Output the (X, Y) coordinate of the center of the cell containing the given text.  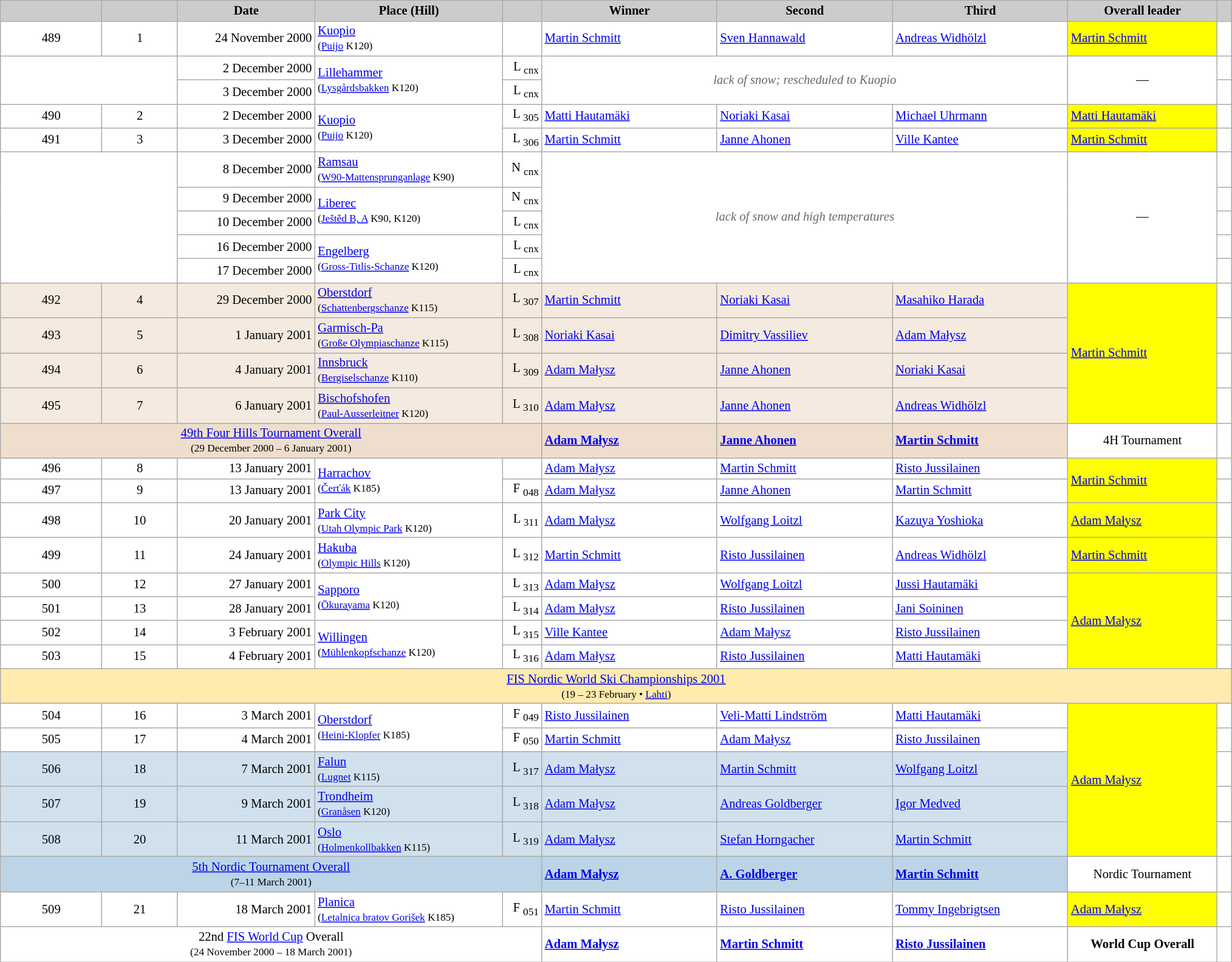
15 (140, 656)
504 (51, 715)
493 (51, 335)
498 (51, 520)
Masahiko Harada (980, 300)
Bischofshofen(Paul-Ausserleitner K120) (409, 405)
L 305 (522, 115)
500 (51, 585)
28 January 2001 (246, 609)
Liberec(Ještěd B, A K90, K120) (409, 210)
503 (51, 656)
19 (140, 804)
17 December 2000 (246, 270)
Oberstdorf(Heini-Klopfer K185) (409, 727)
496 (51, 469)
L 315 (522, 632)
World Cup Overall (1142, 944)
497 (51, 490)
11 (140, 555)
Planica(Letalnica bratov Gorišek K185) (409, 909)
3 (140, 140)
Nordic Tournament (1142, 874)
20 January 2001 (246, 520)
Dimitry Vassiliev (804, 335)
9 March 2001 (246, 804)
12 (140, 585)
16 (140, 715)
24 November 2000 (246, 38)
11 March 2001 (246, 839)
Sven Hannawald (804, 38)
Third (980, 10)
16 December 2000 (246, 247)
L 316 (522, 656)
505 (51, 739)
1 (140, 38)
Park City(Utah Olympic Park K120) (409, 520)
490 (51, 115)
7 March 2001 (246, 769)
22nd FIS World Cup Overall(24 November 2000 – 18 March 2001) (271, 944)
509 (51, 909)
501 (51, 609)
9 December 2000 (246, 198)
8 (140, 469)
29 December 2000 (246, 300)
4 March 2001 (246, 739)
13 (140, 609)
Hakuba(Olympic Hills K120) (409, 555)
10 (140, 520)
Falun(Lugnet K115) (409, 769)
L 318 (522, 804)
lack of snow and high temperatures (805, 218)
Michael Uhrmann (980, 115)
492 (51, 300)
4 (140, 300)
5th Nordic Tournament Overall(7–11 March 2001) (271, 874)
L 312 (522, 555)
L 308 (522, 335)
Engelberg(Gross-Titlis-Schanze K120) (409, 259)
Date (246, 10)
20 (140, 839)
3 February 2001 (246, 632)
L 306 (522, 140)
7 (140, 405)
24 January 2001 (246, 555)
Second (804, 10)
L 311 (522, 520)
Lillehammer(Lysgårdsbakken K120) (409, 80)
4 January 2001 (246, 370)
Willingen(Mühlenkopfschanze K120) (409, 644)
4 February 2001 (246, 656)
10 December 2000 (246, 222)
506 (51, 769)
Veli-Matti Lindström (804, 715)
lack of snow; rescheduled to Kuopio (805, 80)
491 (51, 140)
18 March 2001 (246, 909)
F 049 (522, 715)
Sapporo(Ōkurayama K120) (409, 597)
502 (51, 632)
L 319 (522, 839)
Winner (629, 10)
8 December 2000 (246, 170)
4H Tournament (1142, 441)
Ramsau(W90-Mattensprunganlage K90) (409, 170)
L 313 (522, 585)
Igor Medved (980, 804)
495 (51, 405)
17 (140, 739)
F 048 (522, 490)
489 (51, 38)
6 (140, 370)
9 (140, 490)
Kazuya Yoshioka (980, 520)
21 (140, 909)
49th Four Hills Tournament Overall(29 December 2000 – 6 January 2001) (271, 441)
Harrachov(Čerťák K185) (409, 480)
Trondheim(Granåsen K120) (409, 804)
Garmisch-Pa(Große Olympiaschanze K115) (409, 335)
L 310 (522, 405)
18 (140, 769)
27 January 2001 (246, 585)
Oslo(Holmenkollbakken K115) (409, 839)
L 317 (522, 769)
Jussi Hautamäki (980, 585)
Place (Hill) (409, 10)
Overall leader (1142, 10)
2 (140, 115)
Jani Soininen (980, 609)
507 (51, 804)
6 January 2001 (246, 405)
L 309 (522, 370)
Andreas Goldberger (804, 804)
A. Goldberger (804, 874)
1 January 2001 (246, 335)
Oberstdorf(Schattenbergschanze K115) (409, 300)
Innsbruck(Bergiselschanze K110) (409, 370)
508 (51, 839)
L 314 (522, 609)
5 (140, 335)
Stefan Horngacher (804, 839)
L 307 (522, 300)
494 (51, 370)
FIS Nordic World Ski Championships 2001(19 – 23 February • Lahti) (616, 686)
499 (51, 555)
3 March 2001 (246, 715)
14 (140, 632)
F 050 (522, 739)
F 051 (522, 909)
Tommy Ingebrigtsen (980, 909)
